Identify which cell holds the provided text, then report its (x, y) central coordinate. 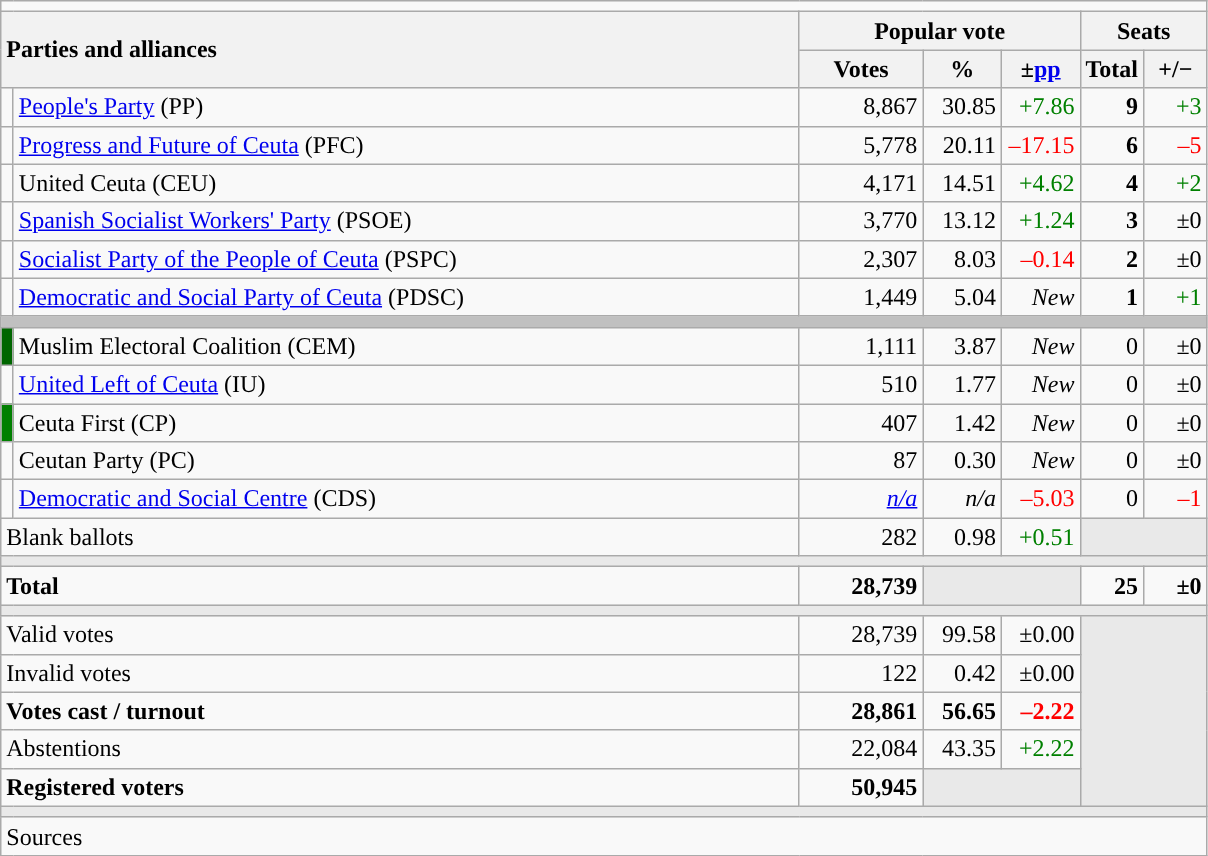
Invalid votes (400, 673)
9 (1112, 107)
0.98 (962, 537)
5,778 (861, 145)
4,171 (861, 183)
Votes (861, 69)
Progress and Future of Ceuta (PFC) (406, 145)
13.12 (962, 221)
Abstentions (400, 749)
Muslim Electoral Coalition (CEM) (406, 346)
43.35 (962, 749)
407 (861, 423)
Registered voters (400, 787)
4 (1112, 183)
3.87 (962, 346)
Seats (1144, 31)
282 (861, 537)
–5 (1176, 145)
122 (861, 673)
+7.86 (1040, 107)
28,861 (861, 711)
Parties and alliances (400, 50)
Democratic and Social Centre (CDS) (406, 499)
Sources (604, 836)
0.42 (962, 673)
Democratic and Social Party of Ceuta (PDSC) (406, 297)
+3 (1176, 107)
Socialist Party of the People of Ceuta (PSPC) (406, 259)
87 (861, 461)
3 (1112, 221)
+/− (1176, 69)
+1 (1176, 297)
56.65 (962, 711)
99.58 (962, 635)
Valid votes (400, 635)
United Ceuta (CEU) (406, 183)
20.11 (962, 145)
–17.15 (1040, 145)
Spanish Socialist Workers' Party (PSOE) (406, 221)
–0.14 (1040, 259)
–1 (1176, 499)
Ceutan Party (PC) (406, 461)
Ceuta First (CP) (406, 423)
–2.22 (1040, 711)
1,449 (861, 297)
510 (861, 384)
1.42 (962, 423)
Blank ballots (400, 537)
+1.24 (1040, 221)
People's Party (PP) (406, 107)
+4.62 (1040, 183)
United Left of Ceuta (IU) (406, 384)
1 (1112, 297)
1,111 (861, 346)
+0.51 (1040, 537)
30.85 (962, 107)
2,307 (861, 259)
+2 (1176, 183)
8.03 (962, 259)
+2.22 (1040, 749)
Popular vote (940, 31)
5.04 (962, 297)
2 (1112, 259)
25 (1112, 586)
Votes cast / turnout (400, 711)
±pp (1040, 69)
3,770 (861, 221)
8,867 (861, 107)
1.77 (962, 384)
22,084 (861, 749)
6 (1112, 145)
–5.03 (1040, 499)
% (962, 69)
0.30 (962, 461)
50,945 (861, 787)
14.51 (962, 183)
